Extract the [X, Y] coordinate from the center of the cell holding the provided text.  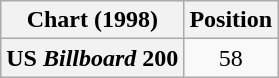
Chart (1998) [92, 20]
Position [231, 20]
58 [231, 58]
US Billboard 200 [92, 58]
